Search for the cell housing the specified text and yield its [X, Y] center coordinate. 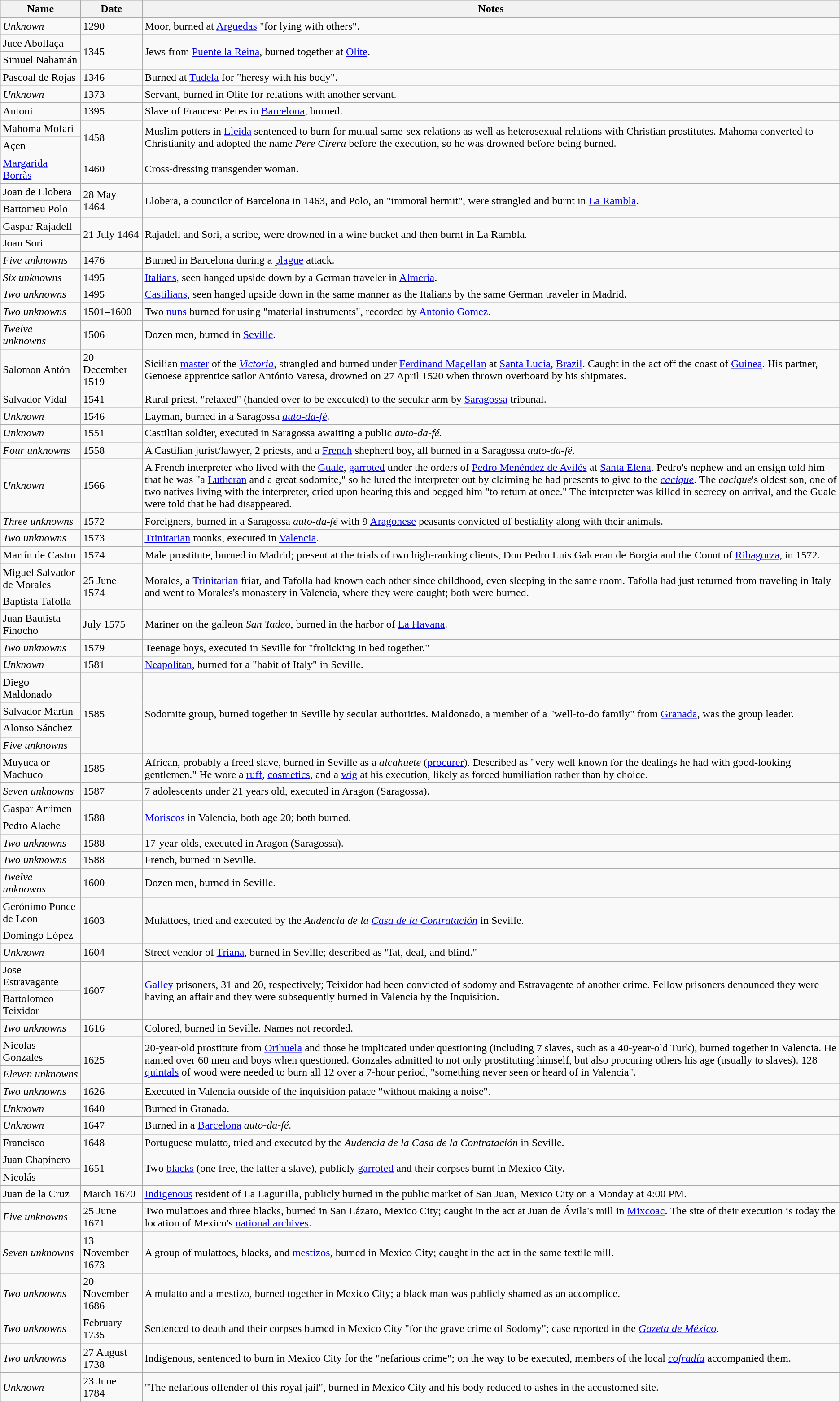
Burned in Barcelona during a plague attack. [491, 260]
Gaspar Arrimen [40, 809]
1579 [111, 648]
20 December 1519 [111, 370]
1345 [111, 52]
Moor, burned at Arguedas "for lying with others". [491, 26]
Mahoma Mofari [40, 128]
Two nuns burned for using "material instruments", recorded by Antonio Gomez. [491, 312]
1640 [111, 1108]
Alonso Sánchez [40, 728]
Rajadell and Sori, a scribe, were drowned in a wine bucket and then burnt in La Rambla. [491, 234]
Baptista Tafolla [40, 602]
Joan Sori [40, 243]
1460 [111, 169]
21 July 1464 [111, 234]
Llobera, a councilor of Barcelona in 1463, and Polo, an "immoral hermit", were strangled and burnt in La Rambla. [491, 200]
Indigenous, sentenced to burn in Mexico City for the "nefarious crime"; on the way to be executed, members of the local cofradía accompanied them. [491, 1358]
Executed in Valencia outside of the inquisition palace "without making a noise". [491, 1091]
1572 [111, 521]
1651 [111, 1168]
Moriscos in Valencia, both age 20; both burned. [491, 817]
Sentenced to death and their corpses burned in Mexico City "for the grave crime of Sodomy"; case reported in the Gazeta de México. [491, 1329]
Servant, burned in Olite for relations with another servant. [491, 94]
Italians, seen hanged upside down by a German traveler in Almeria. [491, 277]
Salvador Martín [40, 711]
Colored, burned in Seville. Names not recorded. [491, 1028]
Trinitarian monks, executed in Valencia. [491, 538]
March 1670 [111, 1194]
Gerónimo Ponce de Leon [40, 912]
Mariner on the galleon San Tadeo, burned in the harbor of La Havana. [491, 625]
Name [40, 9]
Juan de la Cruz [40, 1194]
1604 [111, 953]
Two blacks (one free, the latter a slave), publicly garroted and their corpses burnt in Mexico City. [491, 1168]
Bartolomeo Teixidor [40, 1005]
Miguel Salvador de Morales [40, 578]
Salomon Antón [40, 370]
1290 [111, 26]
Martín de Castro [40, 555]
Juan Bautista Finocho [40, 625]
Antoni [40, 111]
Sodomite group, burned together in Seville by secular authorities. Maldonado, a member of a "well-to-do family" from Granada, was the group leader. [491, 714]
Gaspar Rajadell [40, 226]
Burned in a Barcelona auto-da-fé. [491, 1125]
Layman, burned in a Saragossa auto-da-fé. [491, 416]
1476 [111, 260]
1566 [111, 486]
Street vendor of Triana, burned in Seville; described as "fat, deaf, and blind." [491, 953]
July 1575 [111, 625]
Bartomeu Polo [40, 209]
Castilian soldier, executed in Saragossa awaiting a public auto-da-fé. [491, 433]
Juan Chapinero [40, 1160]
Date [111, 9]
Joan de Llobera [40, 192]
1607 [111, 990]
Indigenous resident of La Lagunilla, publicly burned in the public market of San Juan, Mexico City on a Monday at 4:00 PM. [491, 1194]
1625 [111, 1059]
1603 [111, 921]
25 June 1574 [111, 587]
Margarida Borràs [40, 169]
1616 [111, 1028]
Neapolitan, burned for a "habit of Italy" in Seville. [491, 665]
Rural priest, "relaxed" (handed over to be executed) to the secular arm by Saragossa tribunal. [491, 399]
17-year-olds, executed in Aragon (Saragossa). [491, 843]
1648 [111, 1143]
1573 [111, 538]
Cross-dressing transgender woman. [491, 169]
Domingo López [40, 936]
"The nefarious offender of this royal jail", burned in Mexico City and his body reduced to ashes in the accustomed site. [491, 1387]
Pascoal de Rojas [40, 77]
23 June 1784 [111, 1387]
A mulatto and a mestizo, burned together in Mexico City; a black man was publicly shamed as an accomplice. [491, 1294]
1647 [111, 1125]
A Castilian jurist/lawyer, 2 priests, and a French shepherd boy, all burned in a Saragossa auto-da-fé. [491, 450]
1373 [111, 94]
Jews from Puente la Reina, burned together at Olite. [491, 52]
Notes [491, 9]
Slave of Francesc Peres in Barcelona, burned. [491, 111]
27 August 1738 [111, 1358]
1506 [111, 335]
1574 [111, 555]
1541 [111, 399]
1551 [111, 433]
1346 [111, 77]
1581 [111, 665]
Nicolás [40, 1177]
Simuel Nahamán [40, 60]
Castilians, seen hanged upside down in the same manner as the Italians by the same German traveler in Madrid. [491, 294]
1501–1600 [111, 312]
1558 [111, 450]
1600 [111, 883]
Nicolas Gonzales [40, 1051]
Portuguese mulatto, tried and executed by the Audencia de la Casa de la Contratación in Seville. [491, 1143]
1546 [111, 416]
Six unknowns [40, 277]
Francisco [40, 1143]
Four unknowns [40, 450]
A group of mulattoes, blacks, and mestizos, burned in Mexico City; caught in the act in the same textile mill. [491, 1253]
Juce Abolfaça [40, 43]
7 adolescents under 21 years old, executed in Aragon (Saragossa). [491, 791]
Eleven unknowns [40, 1074]
Foreigners, burned in a Saragossa auto-da-fé with 9 Aragonese peasants convicted of bestiality along with their animals. [491, 521]
1587 [111, 791]
1395 [111, 111]
Jose Estravagante [40, 976]
February 1735 [111, 1329]
20 November 1686 [111, 1294]
25 June 1671 [111, 1217]
Three unknowns [40, 521]
Mulattoes, tried and executed by the Audencia de la Casa de la Contratación in Seville. [491, 921]
Pedro Alache [40, 826]
28 May 1464 [111, 200]
1626 [111, 1091]
Burned in Granada. [491, 1108]
French, burned in Seville. [491, 860]
Diego Maldonado [40, 688]
Burned at Tudela for "heresy with his body". [491, 77]
1458 [111, 137]
Salvador Vidal [40, 399]
Muyuca or Machuco [40, 769]
Açen [40, 145]
13 November 1673 [111, 1253]
Teenage boys, executed in Seville for "frolicking in bed together." [491, 648]
